Determine the (x, y) coordinate at the center of the cell enclosing the given text.  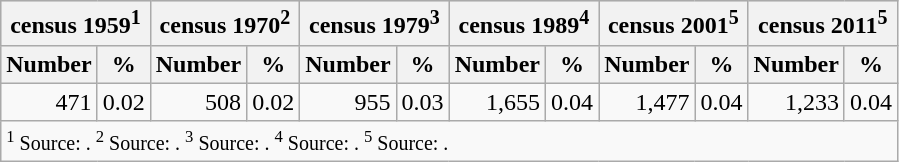
1 Source: . 2 Source: . 3 Source: . 4 Source: . 5 Source: . (450, 141)
1,233 (796, 102)
1,477 (647, 102)
census 20115 (822, 24)
1,655 (497, 102)
955 (348, 102)
508 (198, 102)
census 19591 (76, 24)
census 19793 (374, 24)
0.03 (422, 102)
census 19894 (524, 24)
census 19702 (224, 24)
471 (49, 102)
census 20015 (674, 24)
